Determine the [X, Y] coordinate at the center of the cell enclosing the given text.  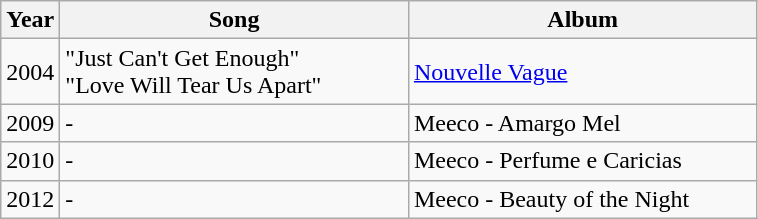
2012 [30, 199]
Album [582, 20]
Year [30, 20]
Meeco - Beauty of the Night [582, 199]
"Just Can't Get Enough""Love Will Tear Us Apart" [234, 72]
2004 [30, 72]
Song [234, 20]
2009 [30, 123]
Meeco - Amargo Mel [582, 123]
Nouvelle Vague [582, 72]
2010 [30, 161]
Meeco - Perfume e Caricias [582, 161]
